Identify which cell holds the provided text, then report its [X, Y] central coordinate. 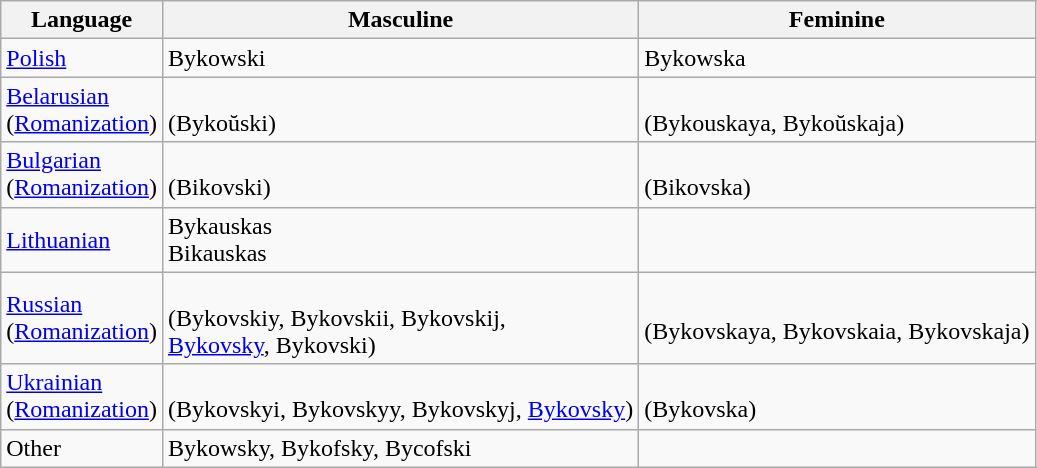
(Bykovskyi, Bykovskyy, Bykovskyj, Bykovsky) [400, 396]
Feminine [837, 20]
Masculine [400, 20]
(Bikovski) [400, 174]
(Bykovskaya, Bykovskaia, Bykovskaja) [837, 318]
Belarusian (Romanization) [82, 110]
Bykowska [837, 58]
Bykowsky, Bykofsky, Bycofski [400, 448]
Polish [82, 58]
(Bykovska) [837, 396]
Bykowski [400, 58]
(Bykoŭski) [400, 110]
Other [82, 448]
Ukrainian (Romanization) [82, 396]
(Bikovska) [837, 174]
Bykauskas Bikauskas [400, 240]
Lithuanian [82, 240]
(Bykouskaya, Bykoŭskaja) [837, 110]
(Bykovskiy, Bykovskii, Bykovskij, Bykovsky, Bykovski) [400, 318]
Russian (Romanization) [82, 318]
Bulgarian (Romanization) [82, 174]
Language [82, 20]
